Search for the cell housing the specified text and yield its [X, Y] center coordinate. 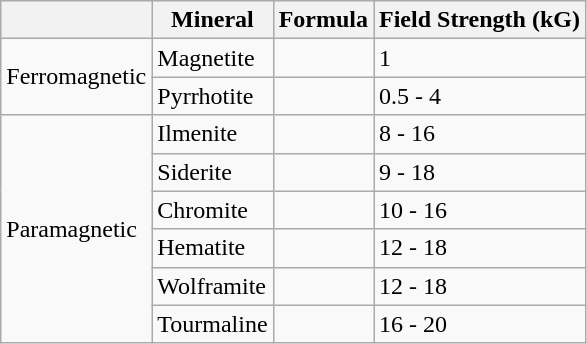
9 - 18 [480, 172]
Ilmenite [212, 134]
Wolframite [212, 286]
Magnetite [212, 58]
1 [480, 58]
Siderite [212, 172]
Chromite [212, 210]
8 - 16 [480, 134]
Tourmaline [212, 324]
Pyrrhotite [212, 96]
Formula [323, 20]
Hematite [212, 248]
16 - 20 [480, 324]
Paramagnetic [76, 229]
10 - 16 [480, 210]
0.5 - 4 [480, 96]
Ferromagnetic [76, 77]
Mineral [212, 20]
Field Strength (kG) [480, 20]
